Identify which cell holds the provided text, then report its (X, Y) central coordinate. 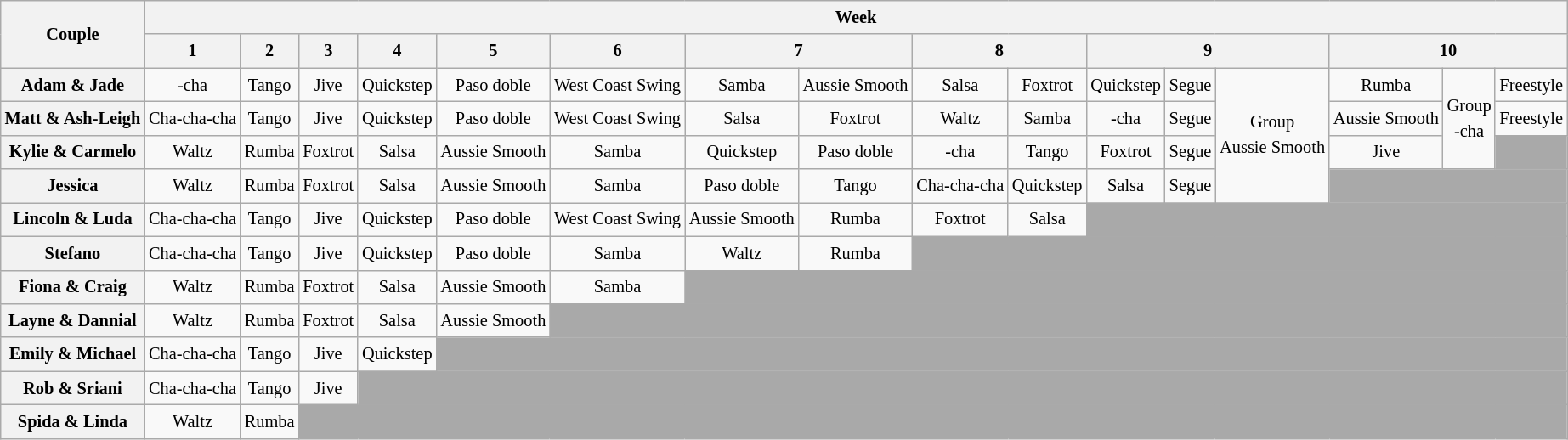
Couple (73, 34)
2 (270, 51)
7 (799, 51)
Adam & Jade (73, 85)
5 (493, 51)
8 (999, 51)
Rob & Sriani (73, 388)
3 (328, 51)
Stefano (73, 253)
10 (1448, 51)
Emily & Michael (73, 354)
6 (617, 51)
Lincoln & Luda (73, 219)
Matt & Ash-Leigh (73, 118)
Group-cha (1469, 119)
Kylie & Carmelo (73, 152)
9 (1208, 51)
Fiona & Craig (73, 287)
1 (192, 51)
Layne & Dannial (73, 320)
4 (397, 51)
Spida & Linda (73, 421)
Jessica (73, 186)
GroupAussie Smooth (1272, 136)
Week (856, 17)
